Identify which cell holds the provided text, then report its [x, y] central coordinate. 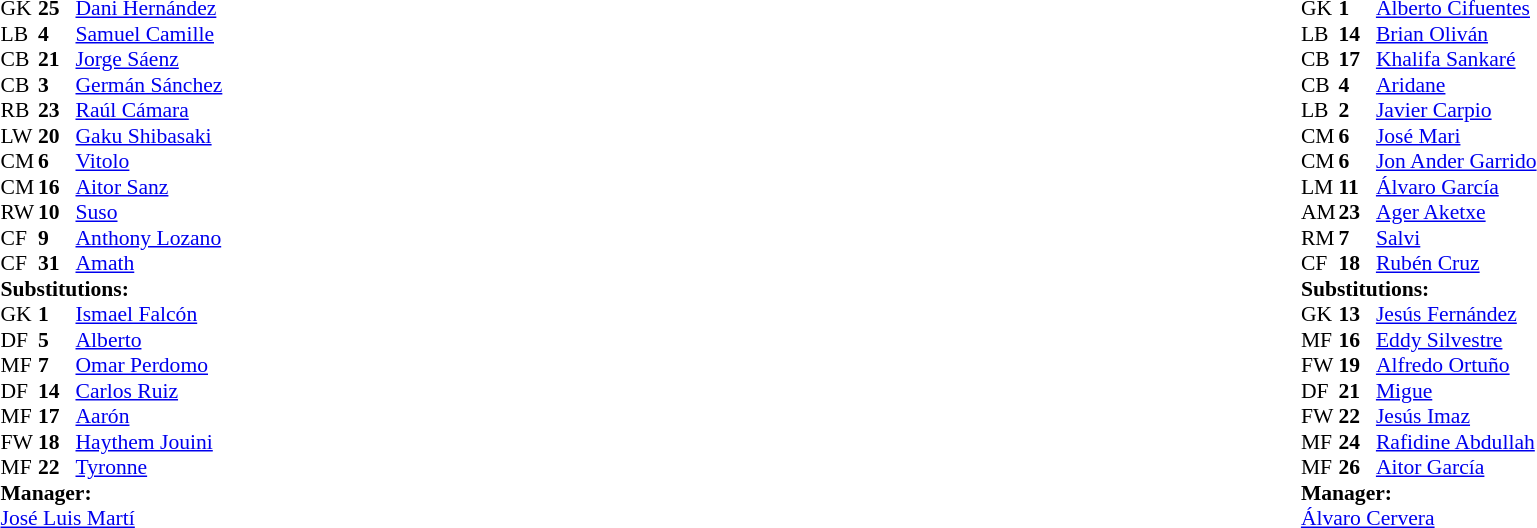
2 [1357, 111]
Jon Ander Garrido [1456, 161]
Samuel Camille [150, 34]
AM [1320, 213]
Jorge Sáenz [150, 59]
3 [57, 85]
24 [1357, 442]
10 [57, 213]
Amath [150, 263]
Gaku Shibasaki [150, 136]
José Mari [1456, 136]
Germán Sánchez [150, 85]
Eddy Silvestre [1456, 340]
13 [1357, 315]
Raúl Cámara [150, 111]
19 [1357, 365]
Rubén Cruz [1456, 263]
Ismael Falcón [150, 315]
Anthony Lozano [150, 238]
1 [57, 315]
Tyronne [150, 467]
Álvaro García [1456, 187]
Salvi [1456, 238]
20 [57, 136]
RM [1320, 238]
Jesús Fernández [1456, 315]
5 [57, 340]
Alfredo Ortuño [1456, 365]
Aitor García [1456, 467]
Haythem Jouini [150, 442]
Alberto [150, 340]
Migue [1456, 391]
Jesús Imaz [1456, 417]
26 [1357, 467]
Rafidine Abdullah [1456, 442]
9 [57, 238]
Carlos Ruiz [150, 391]
Khalifa Sankaré [1456, 59]
Ager Aketxe [1456, 213]
Vitolo [150, 161]
Aarón [150, 417]
RW [19, 213]
LW [19, 136]
Suso [150, 213]
Omar Perdomo [150, 365]
11 [1357, 187]
Aitor Sanz [150, 187]
LM [1320, 187]
Brian Oliván [1456, 34]
Aridane [1456, 85]
RB [19, 111]
31 [57, 263]
Javier Carpio [1456, 111]
